Determine the (x, y) coordinate at the center of the cell enclosing the given text.  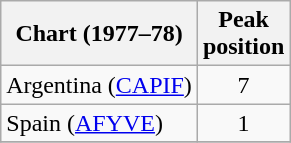
Peakposition (243, 34)
Chart (1977–78) (100, 34)
Argentina (CAPIF) (100, 85)
7 (243, 85)
1 (243, 123)
Spain (AFYVE) (100, 123)
